Search for the cell housing the specified text and yield its (X, Y) center coordinate. 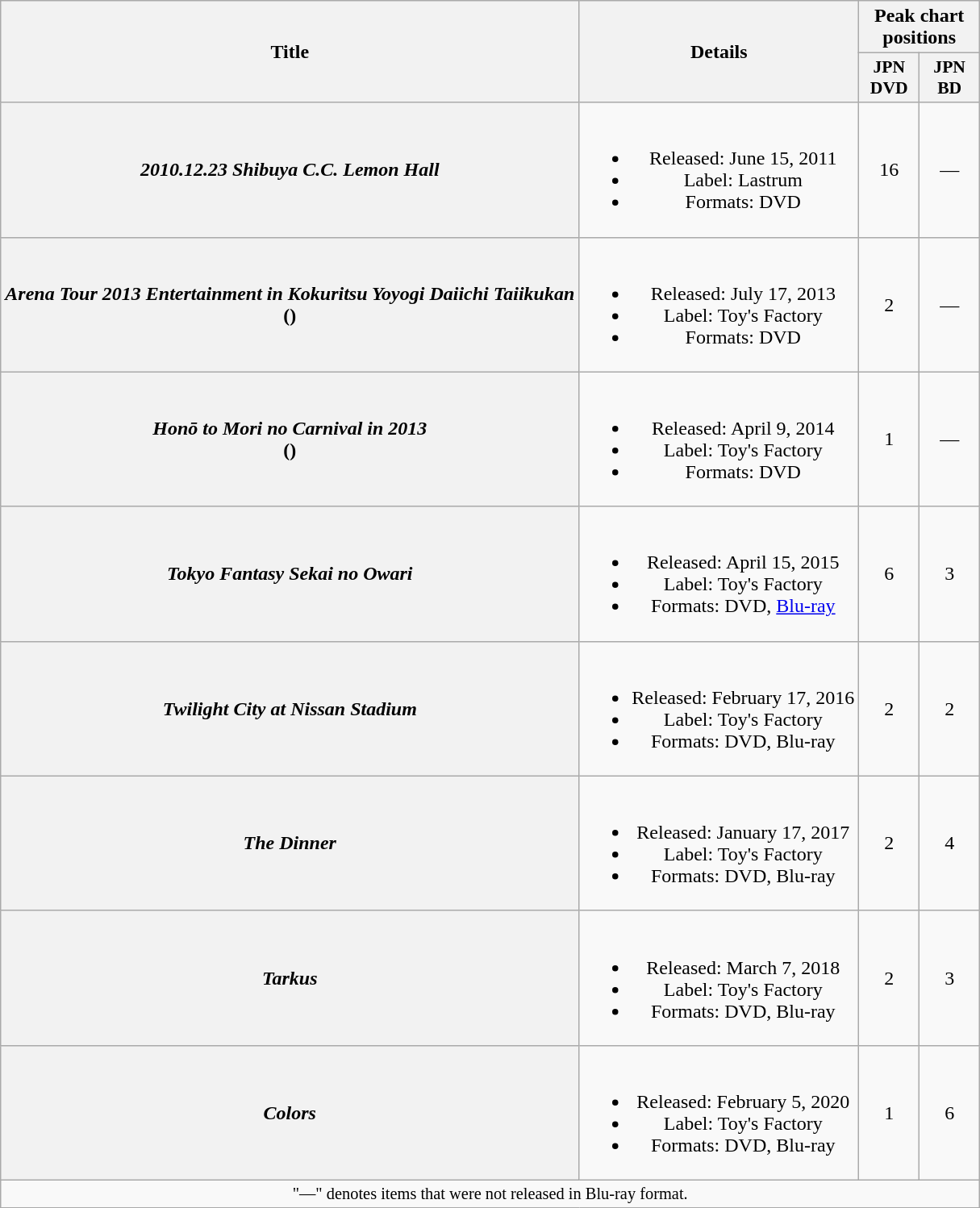
2010.12.23 Shibuya C.C. Lemon Hall (290, 169)
Released: March 7, 2018 Label: Toy's FactoryFormats: DVD, Blu-ray (719, 977)
JPNDVD (889, 77)
Colors (290, 1113)
Twilight City at Nissan Stadium (290, 708)
Honō to Mori no Carnival in 2013() (290, 439)
Released: June 15, 2011 Label: LastrumFormats: DVD (719, 169)
Released: January 17, 2017 Label: Toy's FactoryFormats: DVD, Blu-ray (719, 844)
Details (719, 52)
Released: February 17, 2016 Label: Toy's FactoryFormats: DVD, Blu-ray (719, 708)
16 (889, 169)
Released: February 5, 2020 Label: Toy's FactoryFormats: DVD, Blu-ray (719, 1113)
4 (950, 844)
Tarkus (290, 977)
Arena Tour 2013 Entertainment in Kokuritsu Yoyogi Daiichi Taiikukan() (290, 305)
Title (290, 52)
Released: April 15, 2015 Label: Toy's FactoryFormats: DVD, Blu-ray (719, 574)
Tokyo Fantasy Sekai no Owari (290, 574)
The Dinner (290, 844)
Released: April 9, 2014 Label: Toy's FactoryFormats: DVD (719, 439)
Peak chartpositions (920, 27)
Released: July 17, 2013 Label: Toy's FactoryFormats: DVD (719, 305)
JPNBD (950, 77)
"—" denotes items that were not released in Blu-ray format. (490, 1193)
